Capture the cell that displays the provided text and extract its (X, Y) central coordinate. 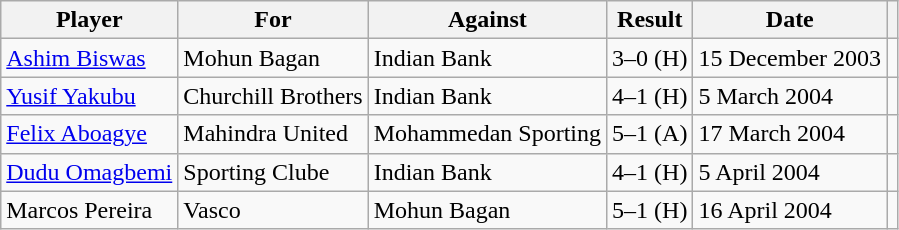
Player (90, 20)
Marcos Pereira (90, 210)
Mahindra United (273, 134)
5–1 (A) (650, 134)
For (273, 20)
Felix Aboagye (90, 134)
Mohammedan Sporting (487, 134)
5–1 (H) (650, 210)
5 April 2004 (790, 172)
Result (650, 20)
5 March 2004 (790, 96)
Vasco (273, 210)
15 December 2003 (790, 58)
Dudu Omagbemi (90, 172)
16 April 2004 (790, 210)
Sporting Clube (273, 172)
Date (790, 20)
Yusif Yakubu (90, 96)
Against (487, 20)
17 March 2004 (790, 134)
3–0 (H) (650, 58)
Ashim Biswas (90, 58)
Churchill Brothers (273, 96)
